Return the (X, Y) coordinate for the center point of the cell that contains the specified text.  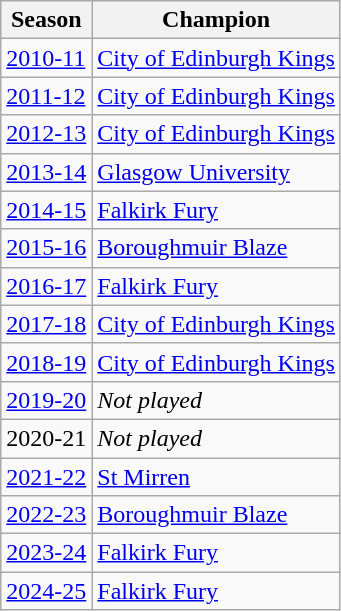
2021-22 (46, 477)
Champion (216, 20)
2016-17 (46, 286)
2013-14 (46, 172)
2020-21 (46, 438)
2018-19 (46, 362)
2022-23 (46, 515)
St Mirren (216, 477)
2019-20 (46, 400)
2014-15 (46, 210)
2010-11 (46, 58)
Season (46, 20)
2017-18 (46, 324)
2024-25 (46, 591)
2012-13 (46, 134)
2015-16 (46, 248)
2023-24 (46, 553)
2011-12 (46, 96)
Glasgow University (216, 172)
